Determine the (x, y) coordinate at the center of the cell enclosing the given text.  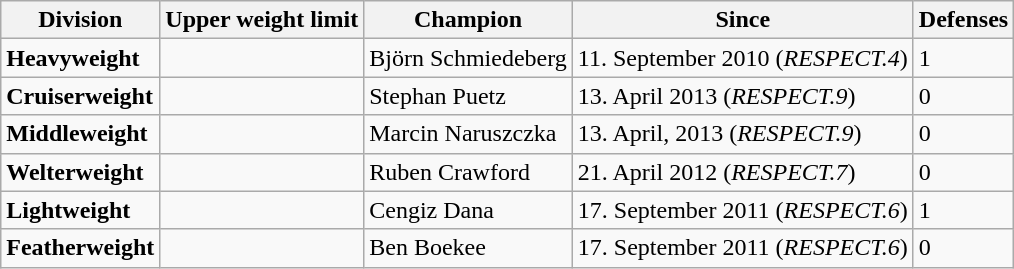
Cengiz Dana (468, 210)
Ben Boekee (468, 248)
Defenses (963, 20)
Björn Schmiedeberg (468, 58)
Upper weight limit (262, 20)
Stephan Puetz (468, 96)
Division (80, 20)
13. April 2013 (RESPECT.9) (742, 96)
13. April, 2013 (RESPECT.9) (742, 134)
Lightweight (80, 210)
Since (742, 20)
Heavyweight (80, 58)
Featherweight (80, 248)
Middleweight (80, 134)
Cruiserweight (80, 96)
21. April 2012 (RESPECT.7) (742, 172)
Ruben Crawford (468, 172)
Marcin Naruszczka (468, 134)
Champion (468, 20)
11. September 2010 (RESPECT.4) (742, 58)
Welterweight (80, 172)
